Search for the cell housing the specified text and yield its (x, y) center coordinate. 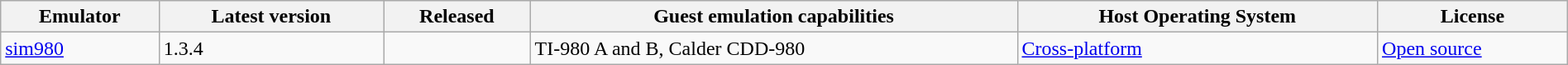
Latest version (271, 17)
Released (457, 17)
TI-980 A and B, Calder CDD-980 (774, 48)
1.3.4 (271, 48)
Cross-platform (1198, 48)
Guest emulation capabilities (774, 17)
License (1473, 17)
Open source (1473, 48)
sim980 (79, 48)
Host Operating System (1198, 17)
Emulator (79, 17)
